Return [X, Y] of the center of cell containing provided text 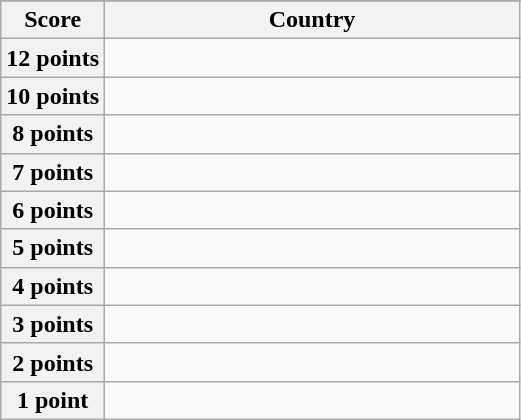
6 points [53, 210]
2 points [53, 362]
1 point [53, 400]
3 points [53, 324]
Country [312, 20]
Score [53, 20]
7 points [53, 172]
8 points [53, 134]
4 points [53, 286]
5 points [53, 248]
10 points [53, 96]
12 points [53, 58]
